Search for the cell housing the specified text and yield its [x, y] center coordinate. 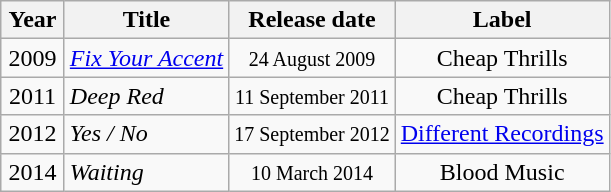
Waiting [146, 172]
17 September 2012 [312, 134]
2011 [33, 96]
2014 [33, 172]
2012 [33, 134]
Different Recordings [502, 134]
24 August 2009 [312, 58]
Year [33, 20]
Release date [312, 20]
11 September 2011 [312, 96]
Yes / No [146, 134]
Fix Your Accent [146, 58]
2009 [33, 58]
Deep Red [146, 96]
Title [146, 20]
Label [502, 20]
Blood Music [502, 172]
10 March 2014 [312, 172]
